Capture the cell that displays the provided text and extract its (X, Y) central coordinate. 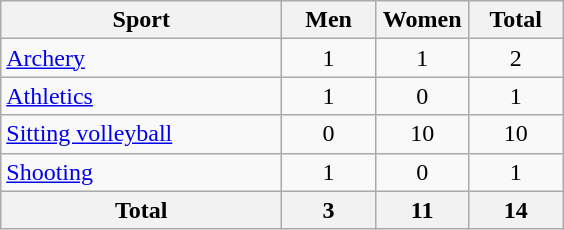
14 (516, 210)
3 (329, 210)
Shooting (142, 172)
Sport (142, 20)
Archery (142, 58)
Athletics (142, 96)
Sitting volleyball (142, 134)
11 (422, 210)
Women (422, 20)
2 (516, 58)
Men (329, 20)
